Return the [X, Y] coordinate for the center point of the cell that contains the specified text.  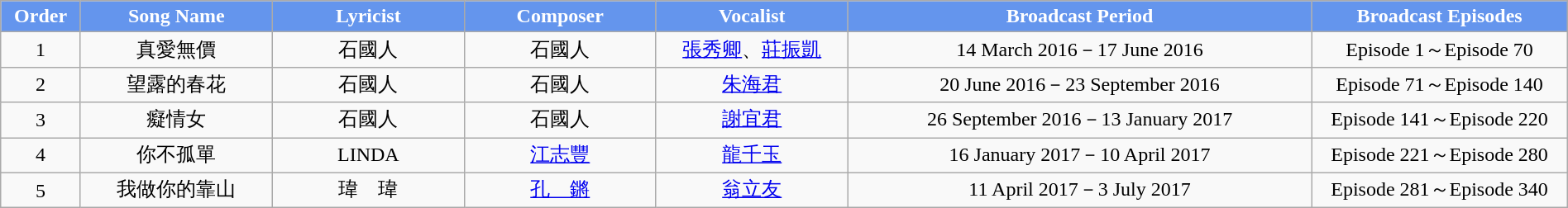
Broadcast Period [1080, 17]
26 September 2016－13 January 2017 [1080, 121]
Lyricist [368, 17]
江志豐 [560, 155]
望露的春花 [176, 84]
翁立友 [752, 190]
Broadcast Episodes [1439, 17]
LINDA [368, 155]
你不孤單 [176, 155]
Episode 1～Episode 70 [1439, 50]
20 June 2016－23 September 2016 [1080, 84]
4 [41, 155]
癡情女 [176, 121]
張秀卿、莊振凱 [752, 50]
16 January 2017－10 April 2017 [1080, 155]
真愛無價 [176, 50]
朱海君 [752, 84]
Vocalist [752, 17]
Episode 71～Episode 140 [1439, 84]
Composer [560, 17]
3 [41, 121]
11 April 2017－3 July 2017 [1080, 190]
5 [41, 190]
我做你的靠山 [176, 190]
Order [41, 17]
2 [41, 84]
孔 鏘 [560, 190]
14 March 2016－17 June 2016 [1080, 50]
瑋 瑋 [368, 190]
Episode 221～Episode 280 [1439, 155]
Episode 281～Episode 340 [1439, 190]
1 [41, 50]
Episode 141～Episode 220 [1439, 121]
Song Name [176, 17]
龍千玉 [752, 155]
謝宜君 [752, 121]
